From the cell containing the given text, extract its center point as (x, y) coordinate. 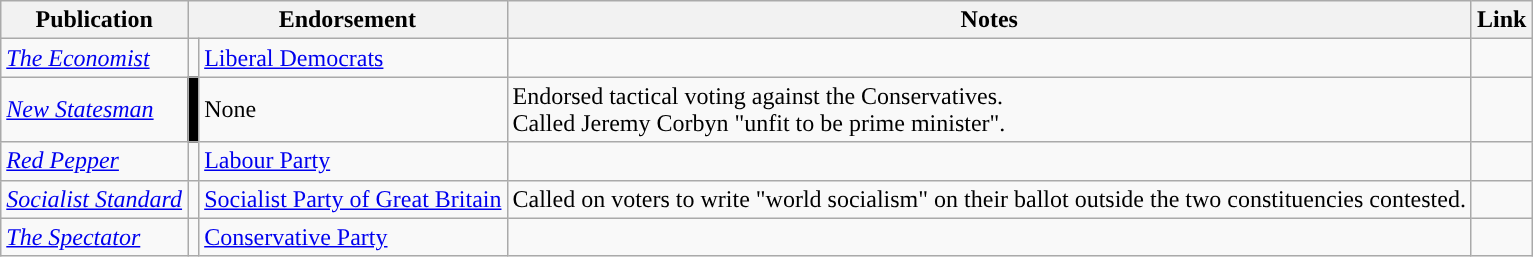
Labour Party (353, 161)
Called on voters to write "world socialism" on their ballot outside the two constituencies contested. (989, 199)
New Statesman (94, 110)
Publication (94, 20)
Socialist Standard (94, 199)
None (353, 110)
Endorsed tactical voting against the Conservatives.Called Jeremy Corbyn "unfit to be prime minister". (989, 110)
Notes (989, 20)
Red Pepper (94, 161)
Conservative Party (353, 237)
Link (1501, 20)
Endorsement (348, 20)
Socialist Party of Great Britain (353, 199)
Liberal Democrats (353, 58)
The Economist (94, 58)
The Spectator (94, 237)
